Identify which cell holds the provided text, then report its (X, Y) central coordinate. 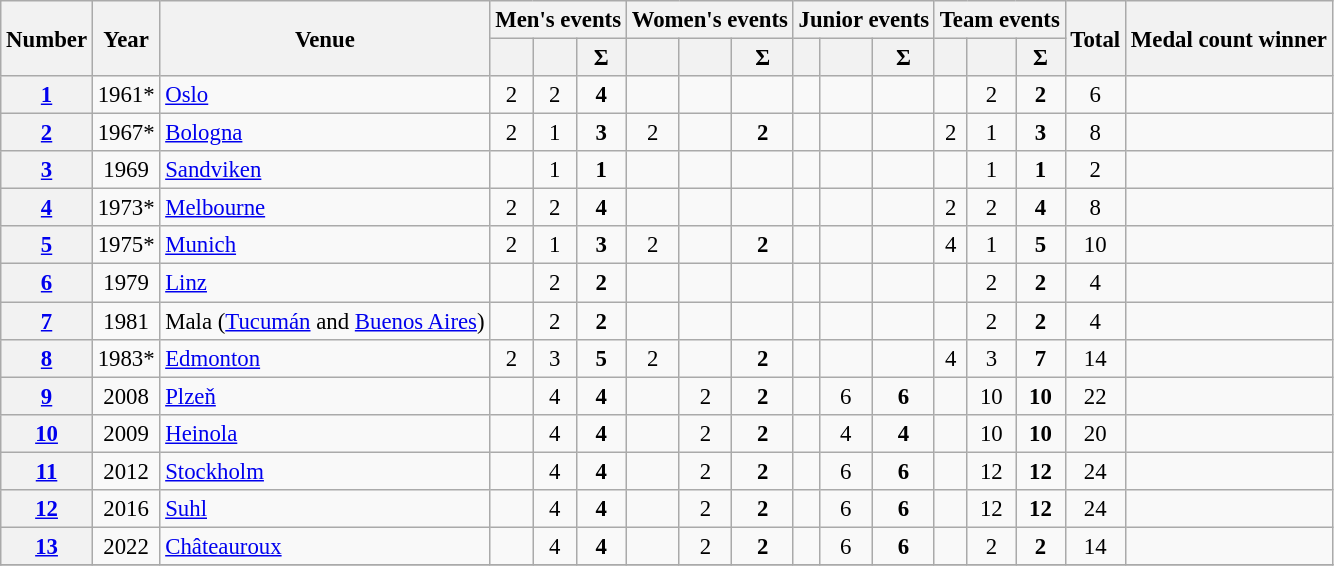
1973* (126, 208)
Heinola (325, 433)
Year (126, 38)
Sandviken (325, 170)
9 (47, 396)
Men's events (558, 20)
Mala (Tucumán and Buenos Aires) (325, 321)
Suhl (325, 509)
22 (1095, 396)
Oslo (325, 95)
Junior events (864, 20)
2022 (126, 546)
2008 (126, 396)
2012 (126, 471)
Medal count winner (1228, 38)
Plzeň (325, 396)
2009 (126, 433)
Stockholm (325, 471)
Total (1095, 38)
1969 (126, 170)
11 (47, 471)
Châteauroux (325, 546)
Women's events (710, 20)
1961* (126, 95)
13 (47, 546)
Edmonton (325, 358)
20 (1095, 433)
1967* (126, 133)
Melbourne (325, 208)
Munich (325, 245)
Bologna (325, 133)
Venue (325, 38)
1983* (126, 358)
1975* (126, 245)
Linz (325, 283)
Team events (1000, 20)
1979 (126, 283)
2016 (126, 509)
1981 (126, 321)
Number (47, 38)
